Locate the cell with the specified text and output its [x, y] center coordinate. 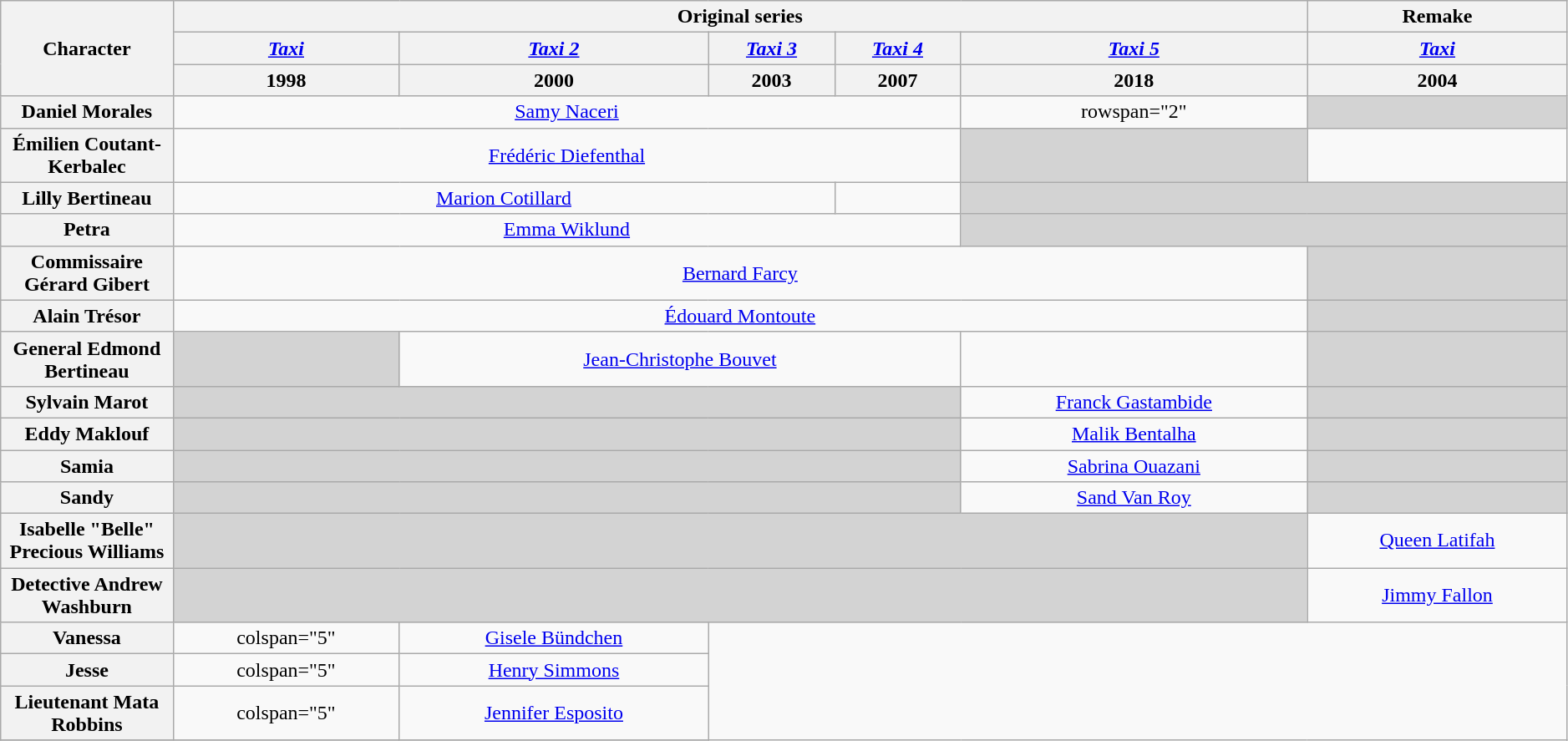
Detective Andrew Washburn [87, 595]
2003 [772, 80]
Sand Van Roy [1134, 498]
Daniel Morales [87, 112]
Taxi 5 [1134, 48]
Sylvain Marot [87, 402]
Malik Bentalha [1134, 434]
Emma Wiklund [566, 230]
Marion Cotillard [504, 198]
Eddy Maklouf [87, 434]
1998 [286, 80]
Samy Naceri [566, 112]
Character [87, 48]
General Edmond Bertineau [87, 359]
Émilien Coutant-Kerbalec [87, 155]
2004 [1438, 80]
rowspan="2" [1134, 112]
Taxi 4 [897, 48]
Taxi 3 [772, 48]
Lilly Bertineau [87, 198]
Sandy [87, 498]
Jean-Christophe Bouvet [680, 359]
Sabrina Ouazani [1134, 465]
Remake [1438, 17]
Alain Trésor [87, 316]
Bernard Farcy [740, 272]
Édouard Montoute [740, 316]
2000 [554, 80]
Queen Latifah [1438, 541]
Franck Gastambide [1134, 402]
Taxi 2 [554, 48]
Vanessa [87, 638]
Petra [87, 230]
Isabelle "Belle" Precious Williams [87, 541]
Gisele Bündchen [554, 638]
Jesse [87, 670]
Henry Simmons [554, 670]
Lieutenant Mata Robbins [87, 713]
Samia [87, 465]
2007 [897, 80]
Jimmy Fallon [1438, 595]
Frédéric Diefenthal [566, 155]
Jennifer Esposito [554, 713]
Commissaire Gérard Gibert [87, 272]
Original series [740, 17]
2018 [1134, 80]
